Identify which cell holds the provided text, then report its (x, y) central coordinate. 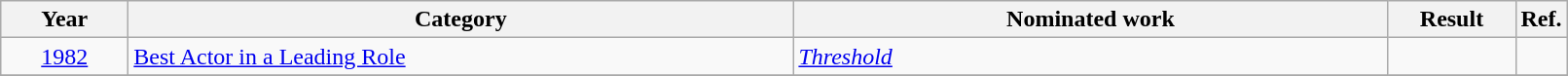
Ref. (1542, 19)
Best Actor in a Leading Role (461, 57)
Threshold (1090, 57)
Year (64, 19)
Nominated work (1090, 19)
Category (461, 19)
Result (1452, 19)
1982 (64, 57)
